Determine the [x, y] coordinate at the center of the cell enclosing the given text.  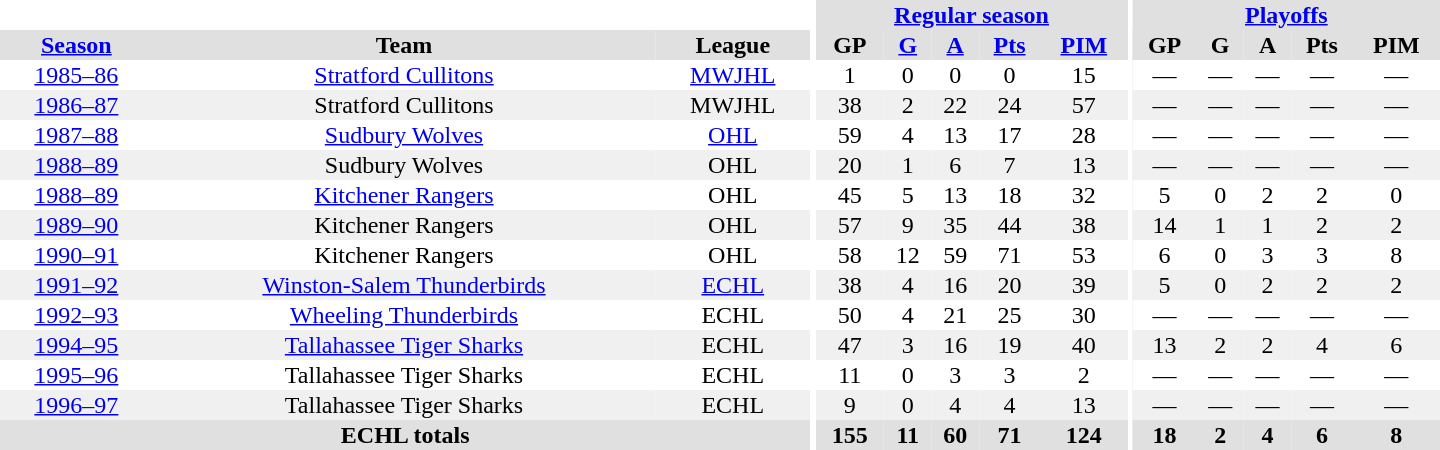
47 [850, 345]
30 [1084, 315]
22 [954, 105]
60 [954, 435]
35 [954, 225]
Team [404, 45]
124 [1084, 435]
58 [850, 255]
50 [850, 315]
25 [1010, 315]
15 [1084, 75]
Regular season [972, 15]
1994–95 [76, 345]
Winston-Salem Thunderbirds [404, 285]
1990–91 [76, 255]
45 [850, 195]
39 [1084, 285]
1987–88 [76, 135]
Playoffs [1286, 15]
32 [1084, 195]
Season [76, 45]
155 [850, 435]
19 [1010, 345]
12 [908, 255]
24 [1010, 105]
ECHL totals [405, 435]
1992–93 [76, 315]
28 [1084, 135]
1986–87 [76, 105]
1996–97 [76, 405]
1989–90 [76, 225]
1991–92 [76, 285]
League [732, 45]
7 [1010, 165]
14 [1165, 225]
1985–86 [76, 75]
40 [1084, 345]
1995–96 [76, 375]
17 [1010, 135]
44 [1010, 225]
53 [1084, 255]
Wheeling Thunderbirds [404, 315]
21 [954, 315]
